Detect which cell encompasses the target text, then output its (X, Y) center coordinate. 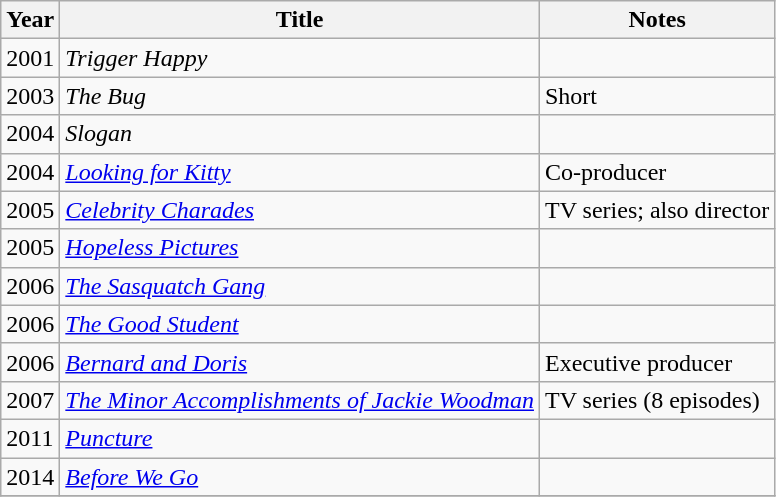
Puncture (300, 438)
Trigger Happy (300, 58)
Hopeless Pictures (300, 248)
The Bug (300, 96)
Looking for Kitty (300, 172)
2001 (30, 58)
2014 (30, 477)
TV series; also director (656, 210)
Executive producer (656, 362)
Bernard and Doris (300, 362)
2007 (30, 400)
TV series (8 episodes) (656, 400)
The Minor Accomplishments of Jackie Woodman (300, 400)
Year (30, 20)
Before We Go (300, 477)
Slogan (300, 134)
2011 (30, 438)
The Sasquatch Gang (300, 286)
Short (656, 96)
Celebrity Charades (300, 210)
The Good Student (300, 324)
Co-producer (656, 172)
Title (300, 20)
2003 (30, 96)
Notes (656, 20)
